For the text-containing cell, return its midpoint in [X, Y] coordinate format. 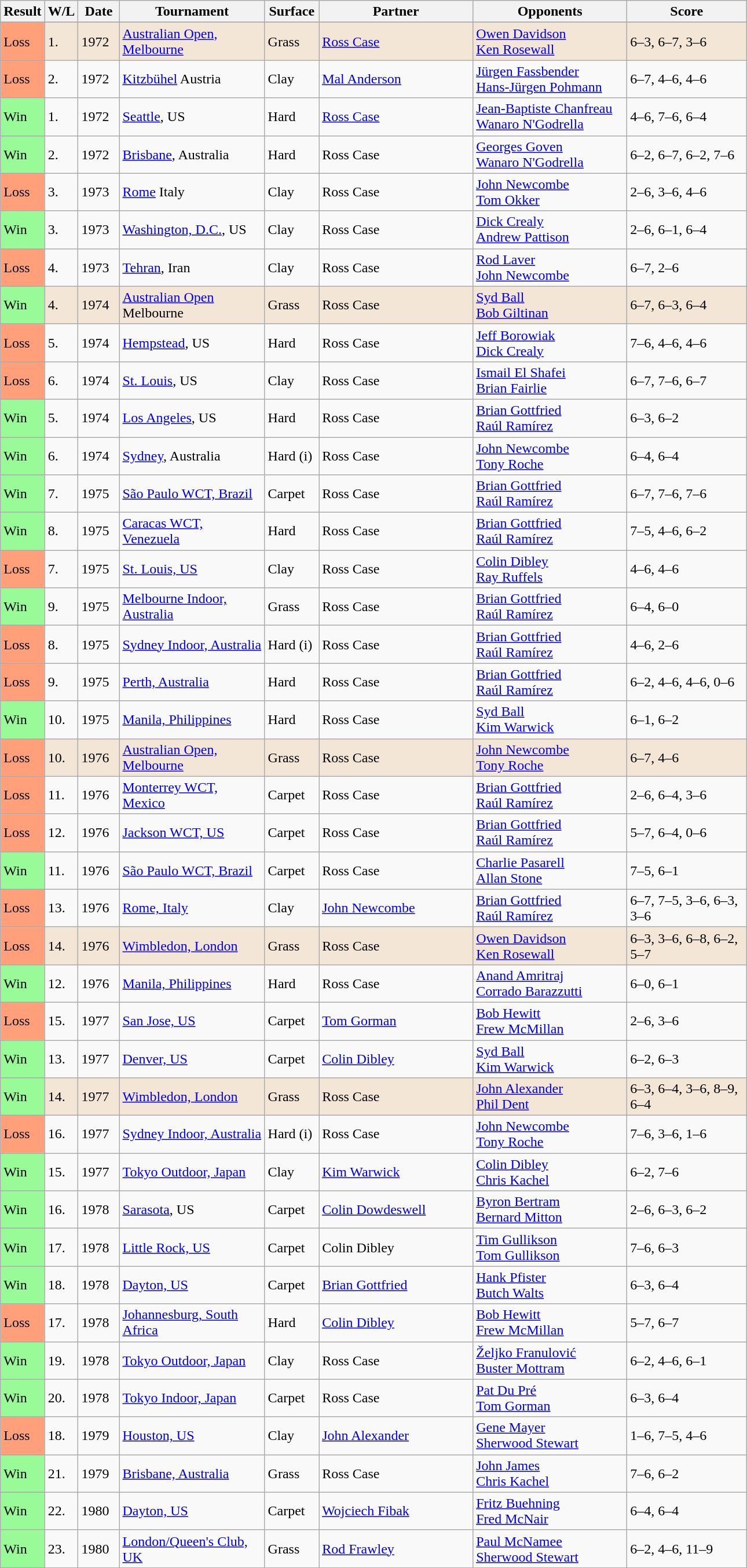
Los Angeles, US [192, 418]
Kim Warwick [396, 1172]
7–5, 4–6, 6–2 [687, 532]
20. [61, 1398]
21. [61, 1474]
Charlie Pasarell Allan Stone [550, 870]
4–6, 4–6 [687, 569]
6–2, 4–6, 6–1 [687, 1360]
2–6, 6–3, 6–2 [687, 1209]
6–2, 4–6, 11–9 [687, 1549]
7–6, 6–2 [687, 1474]
Houston, US [192, 1435]
Seattle, US [192, 117]
Paul McNamee Sherwood Stewart [550, 1549]
Byron Bertram Bernard Mitton [550, 1209]
John Alexander Phil Dent [550, 1097]
Date [98, 12]
Rod Frawley [396, 1549]
John Newcombe Tom Okker [550, 192]
Little Rock, US [192, 1248]
Kitzbühel Austria [192, 79]
2–6, 3–6 [687, 1021]
6–3, 3–6, 6–8, 6–2, 5–7 [687, 945]
Perth, Australia [192, 682]
2–6, 6–1, 6–4 [687, 229]
Brian Gottfried [396, 1285]
Sarasota, US [192, 1209]
6–2, 7–6 [687, 1172]
Melbourne Indoor, Australia [192, 607]
W/L [61, 12]
Syd Ball Bob Giltinan [550, 305]
6–3, 6–2 [687, 418]
6–0, 6–1 [687, 984]
Result [23, 12]
London/Queen's Club, UK [192, 1549]
Opponents [550, 12]
Željko Franulović Buster Mottram [550, 1360]
Score [687, 12]
Georges Goven Wanaro N'Godrella [550, 154]
Rod Laver John Newcombe [550, 268]
Australian Open Melbourne [192, 305]
Jeff Borowiak Dick Crealy [550, 343]
Jackson WCT, US [192, 833]
6–1, 6–2 [687, 719]
Anand Amritraj Corrado Barazzutti [550, 984]
Hank Pfister Butch Walts [550, 1285]
Johannesburg, South Africa [192, 1323]
Colin Dowdeswell [396, 1209]
2–6, 3–6, 4–6 [687, 192]
Wojciech Fibak [396, 1511]
John James Chris Kachel [550, 1474]
19. [61, 1360]
7–5, 6–1 [687, 870]
Mal Anderson [396, 79]
6–2, 4–6, 4–6, 0–6 [687, 682]
6–7, 6–3, 6–4 [687, 305]
Gene Mayer Sherwood Stewart [550, 1435]
6–7, 7–6, 6–7 [687, 380]
23. [61, 1549]
Tournament [192, 12]
Tom Gorman [396, 1021]
Denver, US [192, 1059]
6–7, 7–6, 7–6 [687, 494]
5–7, 6–4, 0–6 [687, 833]
Tehran, Iran [192, 268]
Rome, Italy [192, 908]
San Jose, US [192, 1021]
Colin Dibley Ray Ruffels [550, 569]
Ismail El Shafei Brian Fairlie [550, 380]
Tokyo Indoor, Japan [192, 1398]
Sydney, Australia [192, 455]
6–3, 6–7, 3–6 [687, 42]
Fritz Buehning Fred McNair [550, 1511]
Surface [292, 12]
7–6, 3–6, 1–6 [687, 1134]
Monterrey WCT, Mexico [192, 795]
7–6, 4–6, 4–6 [687, 343]
6–7, 7–5, 3–6, 6–3, 3–6 [687, 908]
4–6, 2–6 [687, 644]
6–4, 6–0 [687, 607]
6–2, 6–7, 6–2, 7–6 [687, 154]
4–6, 7–6, 6–4 [687, 117]
5–7, 6–7 [687, 1323]
7–6, 6–3 [687, 1248]
Dick Crealy Andrew Pattison [550, 229]
6–3, 6–4, 3–6, 8–9, 6–4 [687, 1097]
Hempstead, US [192, 343]
1–6, 7–5, 4–6 [687, 1435]
Rome Italy [192, 192]
2–6, 6–4, 3–6 [687, 795]
Jean-Baptiste Chanfreau Wanaro N'Godrella [550, 117]
Tim Gullikson Tom Gullikson [550, 1248]
John Newcombe [396, 908]
Partner [396, 12]
6–7, 4–6, 4–6 [687, 79]
6–7, 4–6 [687, 758]
Pat Du Pré Tom Gorman [550, 1398]
Jürgen Fassbender Hans-Jürgen Pohmann [550, 79]
Colin Dibley Chris Kachel [550, 1172]
Caracas WCT, Venezuela [192, 532]
Washington, D.C., US [192, 229]
6–2, 6–3 [687, 1059]
22. [61, 1511]
John Alexander [396, 1435]
6–7, 2–6 [687, 268]
